Search for the cell housing the specified text and yield its (X, Y) center coordinate. 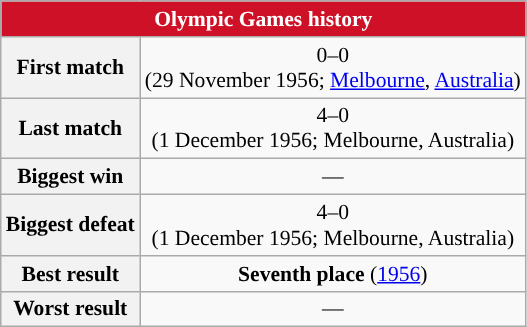
Olympic Games history (264, 19)
Biggest win (70, 177)
Last match (70, 128)
Worst result (70, 309)
Seventh place (1956) (333, 274)
First match (70, 68)
Biggest defeat (70, 226)
0–0 (29 November 1956; Melbourne, Australia) (333, 68)
Best result (70, 274)
